Capture the cell that displays the provided text and extract its [x, y] central coordinate. 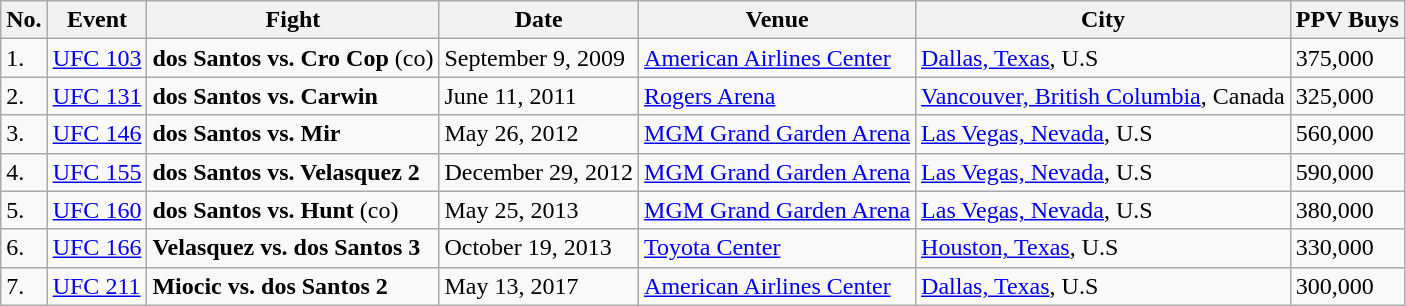
Houston, Texas, U.S [1104, 248]
May 13, 2017 [539, 286]
October 19, 2013 [539, 248]
UFC 160 [97, 210]
3. [24, 134]
590,000 [1347, 172]
Velasquez vs. dos Santos 3 [293, 248]
Fight [293, 20]
UFC 211 [97, 286]
Event [97, 20]
UFC 131 [97, 96]
May 25, 2013 [539, 210]
4. [24, 172]
Venue [778, 20]
December 29, 2012 [539, 172]
May 26, 2012 [539, 134]
PPV Buys [1347, 20]
dos Santos vs. Cro Cop (co) [293, 58]
UFC 155 [97, 172]
6. [24, 248]
dos Santos vs. Carwin [293, 96]
325,000 [1347, 96]
5. [24, 210]
380,000 [1347, 210]
UFC 166 [97, 248]
No. [24, 20]
Date [539, 20]
375,000 [1347, 58]
UFC 146 [97, 134]
June 11, 2011 [539, 96]
560,000 [1347, 134]
7. [24, 286]
2. [24, 96]
UFC 103 [97, 58]
300,000 [1347, 286]
September 9, 2009 [539, 58]
dos Santos vs. Mir [293, 134]
330,000 [1347, 248]
Vancouver, British Columbia, Canada [1104, 96]
City [1104, 20]
dos Santos vs. Velasquez 2 [293, 172]
Miocic vs. dos Santos 2 [293, 286]
1. [24, 58]
dos Santos vs. Hunt (co) [293, 210]
Rogers Arena [778, 96]
Toyota Center [778, 248]
